For the text-containing cell, return its midpoint in [X, Y] coordinate format. 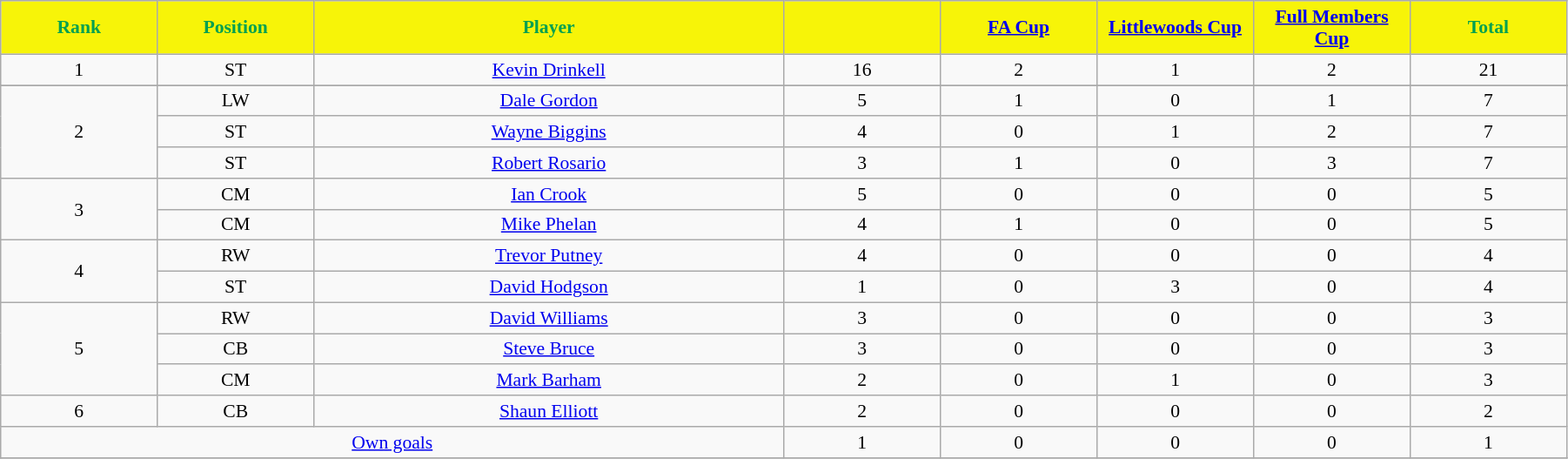
Rank [79, 28]
Trevor Putney [549, 256]
Ian Crook [549, 194]
Steve Bruce [549, 349]
Wayne Biggins [549, 132]
LW [236, 101]
FA Cup [1019, 28]
Own goals [392, 442]
David Williams [549, 318]
Dale Gordon [549, 101]
21 [1488, 70]
Full Members Cup [1332, 28]
Mike Phelan [549, 225]
Robert Rosario [549, 163]
Position [236, 28]
Shaun Elliott [549, 411]
Kevin Drinkell [549, 70]
Littlewoods Cup [1176, 28]
David Hodgson [549, 287]
Mark Barham [549, 381]
Player [549, 28]
16 [862, 70]
Total [1488, 28]
6 [79, 411]
